For the text-containing cell, return its midpoint in (x, y) coordinate format. 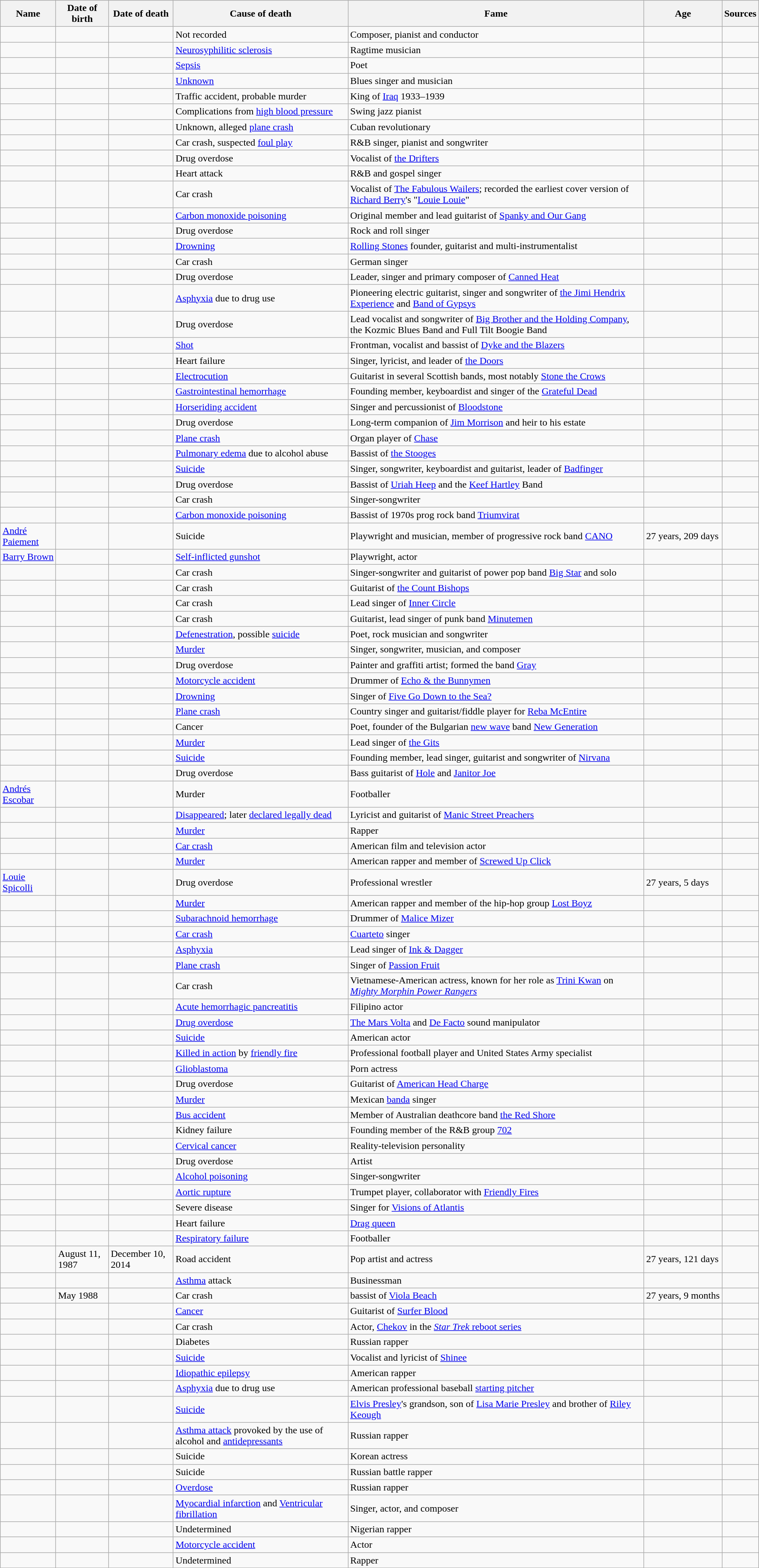
Horseriding accident (260, 407)
Unknown, alleged plane crash (260, 127)
Rock and roll singer (496, 231)
Kidney failure (260, 1130)
Cause of death (260, 14)
Blues singer and musician (496, 81)
R&B singer, pianist and songwriter (496, 142)
Sepsis (260, 65)
Pulmonary edema due to alcohol abuse (260, 453)
Idiopathic epilepsy (260, 1373)
Guitarist, lead singer of punk band Minutemen (496, 619)
Electrocution (260, 376)
Overdose (260, 1487)
27 years, 209 days (683, 536)
Country singer and guitarist/fiddle player for Reba McEntire (496, 711)
Singer of Five Go Down to the Sea? (496, 696)
Member of Australian deathcore band the Red Shore (496, 1115)
Traffic accident, probable murder (260, 96)
Singer, songwriter, musician, and composer (496, 650)
Filipino actor (496, 1007)
Porn actress (496, 1069)
Subarachnoid hemorrhage (260, 918)
Lead singer of the Gits (496, 742)
Businessman (496, 1280)
Myocardial infarction and Ventricular fibrillation (260, 1508)
Singer, lyricist, and leader of the Doors (496, 361)
Car crash, suspected foul play (260, 142)
Guitarist of the Count Bishops (496, 588)
Leader, singer and primary composer of Canned Heat (496, 277)
Frontman, vocalist and bassist of Dyke and the Blazers (496, 345)
Original member and lead guitarist of Spanky and Our Gang (496, 215)
Long-term companion of Jim Morrison and heir to his estate (496, 422)
27 years, 121 days (683, 1259)
Organ player of Chase (496, 438)
Composer, pianist and conductor (496, 34)
Professional wrestler (496, 882)
Actor (496, 1544)
American rapper and member of the hip-hop group Lost Boyz (496, 903)
27 years, 5 days (683, 882)
Drummer of Malice Mizer (496, 918)
Asthma attack provoked by the use of alcohol and antidepressants (260, 1435)
Lead singer of Ink & Dagger (496, 949)
Poet (496, 65)
Pioneering electric guitarist, singer and songwriter of the Jimi Hendrix Experience and Band of Gypsys (496, 298)
Fame (496, 14)
Respiratory failure (260, 1238)
Singer, songwriter, keyboardist and guitarist, leader of Badfinger (496, 469)
Singer of Passion Fruit (496, 965)
Bassist of 1970s prog rock band Triumvirat (496, 515)
Alcohol poisoning (260, 1177)
Painter and graffiti artist; formed the band Gray (496, 665)
Vietnamese-American actress, known for her role as Trini Kwan on Mighty Morphin Power Rangers (496, 986)
27 years, 9 months (683, 1296)
Bass guitarist of Hole and Janitor Joe (496, 773)
Lead singer of Inner Circle (496, 603)
Poet, rock musician and songwriter (496, 634)
Glioblastoma (260, 1069)
Cuban revolutionary (496, 127)
American rapper and member of Screwed Up Click (496, 861)
American professional baseball starting pitcher (496, 1388)
Founding member, lead singer, guitarist and songwriter of Nirvana (496, 758)
Singer-songwriter and guitarist of power pop band Big Star and solo (496, 572)
Lyricist and guitarist of Manic Street Preachers (496, 815)
Self-inflicted gunshot (260, 557)
Asthma attack (260, 1280)
Singer and percussionist of Bloodstone (496, 407)
Louie Spicolli (28, 882)
Bassist of Uriah Heep and the Keef Hartley Band (496, 484)
Severe disease (260, 1207)
Vocalist and lyricist of Shinee (496, 1357)
Russian battle rapper (496, 1472)
Drag queen (496, 1223)
Elvis Presley's grandson, son of Lisa Marie Presley and brother of Riley Keough (496, 1409)
December 10, 2014 (141, 1259)
Reality-television personality (496, 1146)
American rapper (496, 1373)
Date of death (141, 14)
Age (683, 14)
Barry Brown (28, 557)
Bus accident (260, 1115)
American actor (496, 1038)
Nigerian rapper (496, 1529)
Cervical cancer (260, 1146)
bassist of Viola Beach (496, 1296)
Lead vocalist and songwriter of Big Brother and the Holding Company, the Kozmic Blues Band and Full Tilt Boogie Band (496, 325)
Guitarist of Surfer Blood (496, 1311)
Defenestration, possible suicide (260, 634)
Vocalist of the Drifters (496, 158)
The Mars Volta and De Facto sound manipulator (496, 1022)
Diabetes (260, 1342)
André Paiement (28, 536)
Acute hemorrhagic pancreatitis (260, 1007)
Trumpet player, collaborator with Friendly Fires (496, 1192)
Date of birth (82, 14)
Pop artist and actress (496, 1259)
Guitarist of American Head Charge (496, 1084)
Playwright and musician, member of progressive rock band CANO (496, 536)
May 1988 (82, 1296)
Cuarteto singer (496, 934)
Neurosyphilitic sclerosis (260, 50)
Heart attack (260, 173)
German singer (496, 262)
Singer, actor, and composer (496, 1508)
Bassist of the Stooges (496, 453)
Name (28, 14)
Aortic rupture (260, 1192)
Founding member of the R&B group 702 (496, 1130)
American film and television actor (496, 846)
Singer for Visions of Atlantis (496, 1207)
Playwright, actor (496, 557)
Korean actress (496, 1456)
Killed in action by friendly fire (260, 1053)
Gastrointestinal hemorrhage (260, 391)
Andrés Escobar (28, 794)
Artist (496, 1161)
August 11, 1987 (82, 1259)
Rolling Stones founder, guitarist and multi-instrumentalist (496, 246)
Poet, founder of the Bulgarian new wave band New Generation (496, 727)
Mexican banda singer (496, 1099)
Swing jazz pianist (496, 112)
Disappeared; later declared legally dead (260, 815)
Actor, Chekov in the Star Trek reboot series (496, 1327)
Not recorded (260, 34)
Shot (260, 345)
Asphyxia (260, 949)
Drummer of Echo & the Bunnymen (496, 680)
R&B and gospel singer (496, 173)
Sources (740, 14)
Ragtime musician (496, 50)
Unknown (260, 81)
Vocalist of The Fabulous Wailers; recorded the earliest cover version of Richard Berry's "Louie Louie" (496, 194)
Complications from high blood pressure (260, 112)
King of Iraq 1933–1939 (496, 96)
Professional football player and United States Army specialist (496, 1053)
Founding member, keyboardist and singer of the Grateful Dead (496, 391)
Road accident (260, 1259)
Guitarist in several Scottish bands, most notably Stone the Crows (496, 376)
